For the text-containing cell, return its midpoint in [X, Y] coordinate format. 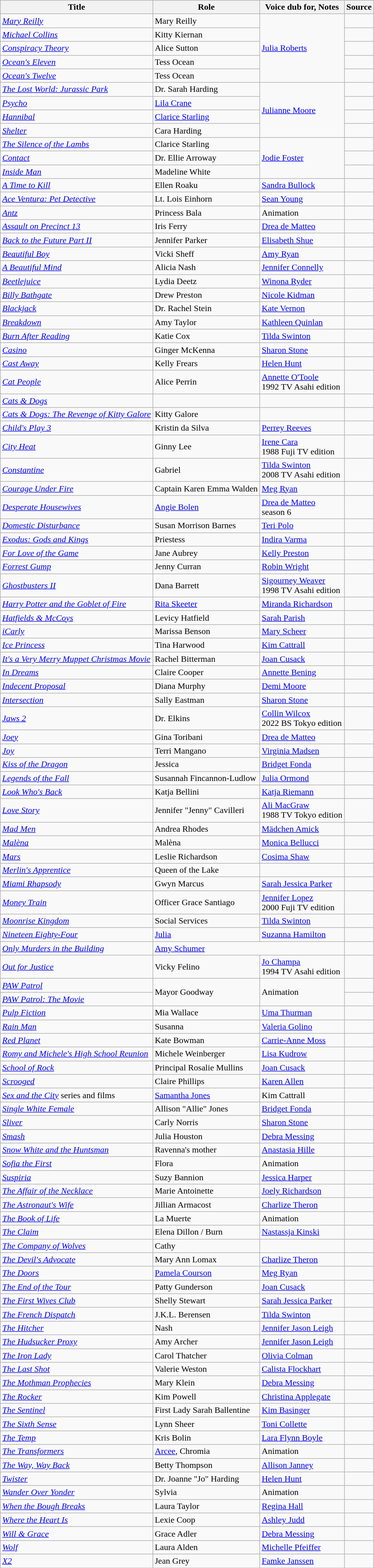
Officer Grace Santiago [206, 902]
Carol Thatcher [206, 1356]
Julia [206, 935]
Courage Under Fire [77, 489]
Rachel Bitterman [206, 659]
Diana Murphy [206, 686]
Dr. Ellie Arroway [206, 158]
Dr. Elkins [206, 719]
A Beautiful Mind [77, 268]
Dr. Rachel Stein [206, 309]
The Doors [77, 1273]
Title [77, 7]
Michele Weinberger [206, 1054]
Iris Ferry [206, 226]
Nineteen Eighty-Four [77, 935]
Virginia Madsen [302, 751]
Grace Adler [206, 1533]
Amy Ryan [302, 254]
Social Services [206, 921]
Hannibal [77, 117]
Principal Rosalie Mullins [206, 1068]
Gabriel [206, 470]
Beetlejuice [77, 281]
Kiss of the Dragon [77, 764]
Queen of the Lake [206, 870]
Merlin's Apprentice [77, 870]
Where the Heart Is [77, 1520]
Claire Phillips [206, 1081]
Lydia Deetz [206, 281]
Elisabeth Shue [302, 240]
Jillian Armacost [206, 1205]
Only Murders in the Building [77, 948]
The French Dispatch [77, 1314]
Wander Over Yonder [77, 1492]
Romy and Michele's High School Reunion [77, 1054]
Back to the Future Part II [77, 240]
Levicy Hatfield [206, 617]
Snow White and the Huntsman [77, 1150]
Julianne Moore [302, 110]
Alicia Nash [206, 268]
Valerie Weston [206, 1369]
The Hudsucker Proxy [77, 1342]
Princess Bala [206, 213]
Inside Man [77, 172]
The Iron Lady [77, 1356]
Desperate Housewives [77, 507]
Ashley Judd [302, 1520]
Allison "Allie" Jones [206, 1109]
Lisa Kudrow [302, 1054]
Lt. Lois Einhorn [206, 199]
Jessica [206, 764]
Jodie Foster [302, 158]
Cat People [77, 382]
Cathy [206, 1246]
Out for Justice [77, 967]
Sigourney Weaver1998 TV Asahi edition [302, 585]
Elena Dillon / Burn [206, 1232]
Laura Taylor [206, 1506]
Teri Polo [302, 526]
Blackjack [77, 309]
Cast Away [77, 363]
Michelle Pfeiffer [302, 1547]
Hatfields & McCoys [77, 617]
Uma Thurman [302, 1013]
The Way, Way Back [77, 1465]
Dana Barrett [206, 585]
Jennifer Connelly [302, 268]
Pamela Courson [206, 1273]
Money Train [77, 902]
Kitty Kiernan [206, 35]
Joey [77, 737]
Kim Basinger [302, 1410]
Priestess [206, 539]
The Devil's Advocate [77, 1259]
Sarah Parish [302, 617]
Allison Janney [302, 1465]
Suzy Bannion [206, 1177]
Miami Rhapsody [77, 884]
The Sixth Sense [77, 1424]
The Sentinel [77, 1410]
The Astronaut's Wife [77, 1205]
Mädchen Amick [302, 829]
Psycho [77, 103]
Shelly Stewart [206, 1300]
Julia Houston [206, 1136]
First Lady Sarah Ballentine [206, 1410]
The Rocker [77, 1397]
Miranda Richardson [302, 604]
Gina Toribani [206, 737]
Shelter [77, 130]
Cats & Dogs: The Revenge of Kitty Galore [77, 414]
City Heat [77, 446]
Betty Thompson [206, 1465]
Jenny Curran [206, 567]
Ace Ventura: Pet Detective [77, 199]
Perrey Reeves [302, 428]
Will & Grace [77, 1533]
Ghostbusters II [77, 585]
Nicole Kidman [302, 295]
Vicky Felino [206, 967]
Rain Man [77, 1026]
Sally Eastman [206, 700]
Sliver [77, 1122]
Carrie-Anne Moss [302, 1040]
Leslie Richardson [206, 856]
Scrooged [77, 1081]
Look Who's Back [77, 792]
The Silence of the Lambs [77, 144]
Source [359, 7]
Ravenna's mother [206, 1150]
Single White Female [77, 1109]
Cosima Shaw [302, 856]
Laura Alden [206, 1547]
Irene Cara1988 Fuji TV edition [302, 446]
Beautiful Boy [77, 254]
PAW Patrol [77, 985]
Amy Taylor [206, 322]
Billy Bathgate [77, 295]
Kim Powell [206, 1397]
Christina Applegate [302, 1397]
PAW Patrol: The Movie [77, 999]
Sandra Bullock [302, 185]
Jennifer Parker [206, 240]
The Company of Wolves [77, 1246]
Mary Scheer [302, 631]
Monica Bellucci [302, 843]
Antz [77, 213]
Assault on Precinct 13 [77, 226]
Jean Grey [206, 1561]
Drea de Matteoseason 6 [302, 507]
Sofia the First [77, 1164]
Drew Preston [206, 295]
Famke Janssen [302, 1561]
Ginny Lee [206, 446]
Suzanna Hamilton [302, 935]
For Love of the Game [77, 553]
Jessica Harper [302, 1177]
Indira Varma [302, 539]
Lila Crane [206, 103]
Jennifer "Jenny" Cavilleri [206, 810]
Jaws 2 [77, 719]
Joely Richardson [302, 1191]
Tilda Swinton2008 TV Asahi edition [302, 470]
The Transformers [77, 1451]
Mayor Goodway [206, 992]
Ice Princess [77, 645]
Olivia Colman [302, 1356]
Winona Ryder [302, 281]
Harry Potter and the Goblet of Fire [77, 604]
Indecent Proposal [77, 686]
Gwyn Marcus [206, 884]
Claire Cooper [206, 673]
Julia Roberts [302, 48]
Samantha Jones [206, 1095]
Pulp Fiction [77, 1013]
Katie Cox [206, 336]
Amy Archer [206, 1342]
Wolf [77, 1547]
Mars [77, 856]
iCarly [77, 631]
It's a Very Merry Muppet Christmas Movie [77, 659]
Sex and the City series and films [77, 1095]
Mad Men [77, 829]
Jo Champa1994 TV Asahi edition [302, 967]
Intersection [77, 700]
The Mothman Prophecies [77, 1383]
Legends of the Fall [77, 778]
Twister [77, 1479]
Lynn Sheer [206, 1424]
Red Planet [77, 1040]
Anastasia Hille [302, 1150]
Carly Norris [206, 1122]
The Temp [77, 1438]
Kristin da Silva [206, 428]
Katja Bellini [206, 792]
Kelly Preston [302, 553]
Terri Mangano [206, 751]
Michael Collins [77, 35]
Moonrise Kingdom [77, 921]
Cats & Dogs [77, 401]
Conspiracy Theory [77, 48]
Tina Harwood [206, 645]
Katja Riemann [302, 792]
Jane Aubrey [206, 553]
Forrest Gump [77, 567]
Arcee, Chromia [206, 1451]
Kitty Galore [206, 414]
Joy [77, 751]
In Dreams [77, 673]
J.K.L. Berensen [206, 1314]
Andrea Rhodes [206, 829]
The Lost World: Jurassic Park [77, 89]
Love Story [77, 810]
Kate Vernon [302, 309]
The First Wives Club [77, 1300]
Sean Young [302, 199]
The Claim [77, 1232]
The Affair of the Necklace [77, 1191]
Calista Flockhart [302, 1369]
Kate Bowman [206, 1040]
Dr. Sarah Harding [206, 89]
Valeria Golino [302, 1026]
Alice Sutton [206, 48]
Ocean's Eleven [77, 62]
Marissa Benson [206, 631]
Casino [77, 350]
Ellen Roaku [206, 185]
Kris Bolin [206, 1438]
Nash [206, 1328]
School of Rock [77, 1068]
The Book of Life [77, 1218]
Dr. Joanne "Jo" Harding [206, 1479]
Toni Collette [302, 1424]
Madeline White [206, 172]
Susannah Fincannon-Ludlow [206, 778]
Captain Karen Emma Walden [206, 489]
Julia Ormond [302, 778]
Flora [206, 1164]
Constantine [77, 470]
Sylvia [206, 1492]
A Time to Kill [77, 185]
The Last Shot [77, 1369]
Voice dub for, Notes [302, 7]
La Muerte [206, 1218]
Demi Moore [302, 686]
Exodus: Gods and Kings [77, 539]
When the Bough Breaks [77, 1506]
Nastassja Kinski [302, 1232]
Lexie Coop [206, 1520]
Domestic Disturbance [77, 526]
Susan Morrison Barnes [206, 526]
Annette Bening [302, 673]
Child's Play 3 [77, 428]
Ginger McKenna [206, 350]
Jennifer Lopez2000 Fuji TV edition [302, 902]
Burn After Reading [77, 336]
Vicki Sheff [206, 254]
The End of the Tour [77, 1287]
Ocean's Twelve [77, 76]
Amy Schumer [249, 948]
Kelly Frears [206, 363]
Patty Gunderson [206, 1287]
Karen Allen [302, 1081]
Kathleen Quinlan [302, 322]
The Hitcher [77, 1328]
Angie Bolen [206, 507]
Collin Wilcox2022 BS Tokyo edition [302, 719]
Marie Antoinette [206, 1191]
Smash [77, 1136]
Contact [77, 158]
Lara Flynn Boyle [302, 1438]
X2 [77, 1561]
Role [206, 7]
Annette O'Toole1992 TV Asahi edition [302, 382]
Robin Wright [302, 567]
Rita Skeeter [206, 604]
Alice Perrin [206, 382]
Mary Ann Lomax [206, 1259]
Regina Hall [302, 1506]
Mary Klein [206, 1383]
Cara Harding [206, 130]
Breakdown [77, 322]
Ali MacGraw1988 TV Tokyo edition [302, 810]
Mia Wallace [206, 1013]
Susanna [206, 1026]
Suspiria [77, 1177]
